Identify which cell holds the provided text, then report its (X, Y) central coordinate. 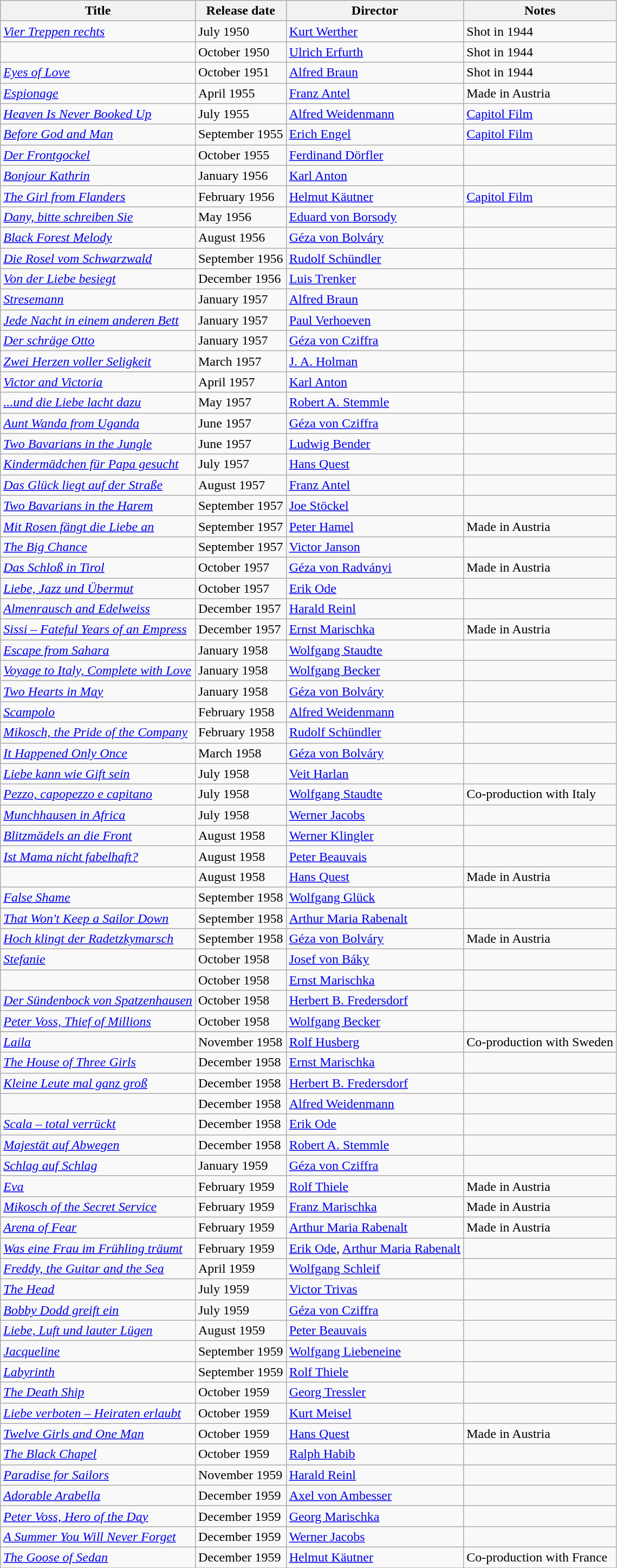
Werner Klingler (375, 835)
The Goose of Sedan (98, 1557)
Axel von Ambesser (375, 1495)
Der Sündenbock von Spatzenhausen (98, 1001)
Labyrinth (98, 1372)
Erik Ode, Arthur Maria Rabenalt (375, 1248)
April 1957 (241, 382)
That Won't Keep a Sailor Down (98, 918)
Bobby Dodd greift ein (98, 1310)
Paul Verhoeven (375, 320)
Das Glück liegt auf der Straße (98, 485)
October 1955 (241, 155)
March 1958 (241, 753)
Sissi – Fateful Years of an Empress (98, 630)
Stresemann (98, 300)
Paradise for Sailors (98, 1475)
July 1957 (241, 464)
Eyes of Love (98, 73)
The Big Chance (98, 547)
November 1959 (241, 1475)
August 1957 (241, 485)
Majestät auf Abwegen (98, 1145)
August 1956 (241, 237)
Joe Stöckel (375, 506)
Pezzo, capopezzo e capitano (98, 794)
Das Schloß in Tirol (98, 567)
Veit Harlan (375, 774)
Before God and Man (98, 134)
Hoch klingt der Radetzkymarsch (98, 939)
Schlag auf Schlag (98, 1165)
Wolfgang Glück (375, 897)
Mikosch, the Pride of the Company (98, 733)
Arena of Fear (98, 1227)
Was eine Frau im Frühling träumt (98, 1248)
Ist Mama nicht fabelhaft? (98, 856)
Bonjour Kathrin (98, 176)
Ludwig Bender (375, 444)
Heaven Is Never Booked Up (98, 114)
Kleine Leute mal ganz groß (98, 1083)
May 1956 (241, 217)
Twelve Girls and One Man (98, 1434)
Zwei Herzen voller Seligkeit (98, 361)
Eduard von Borsody (375, 217)
Escape from Sahara (98, 650)
The Girl from Flanders (98, 196)
Der schräge Otto (98, 341)
July 1950 (241, 31)
Dany, bitte schreiben Sie (98, 217)
Co-production with Italy (540, 794)
Two Bavarians in the Jungle (98, 444)
Blitzmädels an die Front (98, 835)
Franz Marischka (375, 1207)
Victor and Victoria (98, 382)
Ulrich Erfurth (375, 52)
Victor Trivas (375, 1290)
The Head (98, 1290)
Black Forest Melody (98, 237)
Josef von Báky (375, 960)
Erich Engel (375, 134)
September 1955 (241, 134)
August 1959 (241, 1331)
Release date (241, 11)
Liebe kann wie Gift sein (98, 774)
November 1958 (241, 1042)
Von der Liebe besiegt (98, 279)
October 1950 (241, 52)
Peter Voss, Thief of Millions (98, 1021)
Eva (98, 1186)
Peter Voss, Hero of the Day (98, 1516)
Liebe verboten – Heiraten erlaubt (98, 1413)
September 1956 (241, 258)
Kindermädchen für Papa gesucht (98, 464)
Géza von Radványi (375, 567)
Voyage to Italy, Complete with Love (98, 671)
Stefanie (98, 960)
It Happened Only Once (98, 753)
Notes (540, 11)
Almenrausch and Edelweiss (98, 609)
Vier Treppen rechts (98, 31)
Ralph Habib (375, 1454)
...und die Liebe lacht dazu (98, 403)
Wolfgang Liebeneine (375, 1351)
Georg Marischka (375, 1516)
Munchhausen in Africa (98, 815)
Co-production with Sweden (540, 1042)
The House of Three Girls (98, 1062)
February 1956 (241, 196)
April 1955 (241, 93)
Espionage (98, 93)
Rolf Husberg (375, 1042)
Aunt Wanda from Uganda (98, 423)
Laila (98, 1042)
Liebe, Luft und lauter Lügen (98, 1331)
January 1959 (241, 1165)
October 1951 (241, 73)
May 1957 (241, 403)
Peter Hamel (375, 526)
Luis Trenker (375, 279)
Freddy, the Guitar and the Sea (98, 1269)
Wolfgang Schleif (375, 1269)
A Summer You Will Never Forget (98, 1537)
Adorable Arabella (98, 1495)
Two Hearts in May (98, 691)
Jede Nacht in einem anderen Bett (98, 320)
Victor Janson (375, 547)
Kurt Werther (375, 31)
Jacqueline (98, 1351)
December 1956 (241, 279)
July 1955 (241, 114)
Kurt Meisel (375, 1413)
J. A. Holman (375, 361)
Georg Tressler (375, 1392)
The Black Chapel (98, 1454)
Scampolo (98, 712)
Scala – total verrückt (98, 1124)
Co-production with France (540, 1557)
Liebe, Jazz und Übermut (98, 588)
March 1957 (241, 361)
January 1956 (241, 176)
Director (375, 11)
Mit Rosen fängt die Liebe an (98, 526)
April 1959 (241, 1269)
Two Bavarians in the Harem (98, 506)
False Shame (98, 897)
Der Frontgockel (98, 155)
Title (98, 11)
Die Rosel vom Schwarzwald (98, 258)
Mikosch of the Secret Service (98, 1207)
Ferdinand Dörfler (375, 155)
The Death Ship (98, 1392)
